Find where the given text appears and provide that cell's center as [X, Y] coordinate. 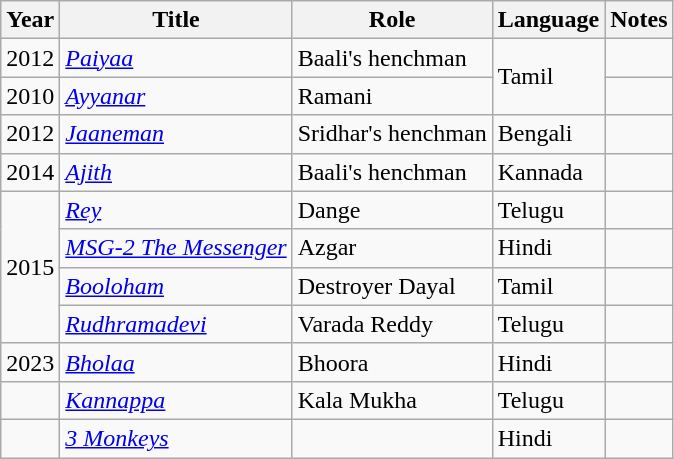
Ramani [392, 96]
Language [548, 20]
2015 [30, 267]
Bengali [548, 134]
Sridhar's henchman [392, 134]
Ajith [176, 172]
Kannada [548, 172]
2010 [30, 96]
Notes [639, 20]
Destroyer Dayal [392, 286]
Kala Mukha [392, 400]
Azgar [392, 248]
Rudhramadevi [176, 324]
Booloham [176, 286]
Bhoora [392, 362]
Dange [392, 210]
Rey [176, 210]
Varada Reddy [392, 324]
3 Monkeys [176, 438]
Jaaneman [176, 134]
Ayyanar [176, 96]
MSG-2 The Messenger [176, 248]
Year [30, 20]
Title [176, 20]
Bholaa [176, 362]
2014 [30, 172]
Role [392, 20]
Paiyaa [176, 58]
Kannappa [176, 400]
2023 [30, 362]
